Pinpoint the cell where the given text exists, returning its [X, Y] midpoint coordinate. 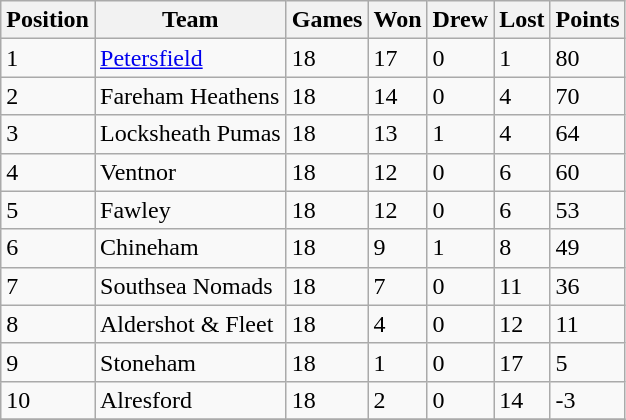
60 [588, 172]
3 [48, 134]
80 [588, 58]
Petersfield [190, 58]
10 [48, 400]
-3 [588, 400]
Won [398, 20]
Stoneham [190, 362]
Lost [522, 20]
Points [588, 20]
13 [398, 134]
Locksheath Pumas [190, 134]
Fawley [190, 210]
Position [48, 20]
Alresford [190, 400]
Drew [460, 20]
64 [588, 134]
Games [327, 20]
53 [588, 210]
Fareham Heathens [190, 96]
36 [588, 286]
Chineham [190, 248]
Southsea Nomads [190, 286]
70 [588, 96]
Team [190, 20]
49 [588, 248]
Aldershot & Fleet [190, 324]
Ventnor [190, 172]
